Capture the cell that displays the provided text and extract its (X, Y) central coordinate. 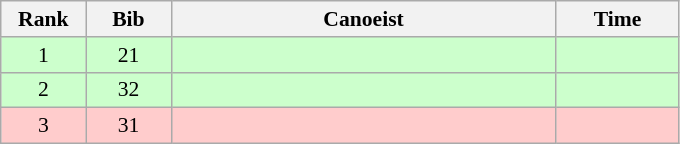
1 (44, 55)
31 (128, 126)
Rank (44, 19)
2 (44, 90)
32 (128, 90)
Time (618, 19)
3 (44, 126)
Canoeist (364, 19)
Bib (128, 19)
21 (128, 55)
